Search for the cell housing the specified text and yield its [x, y] center coordinate. 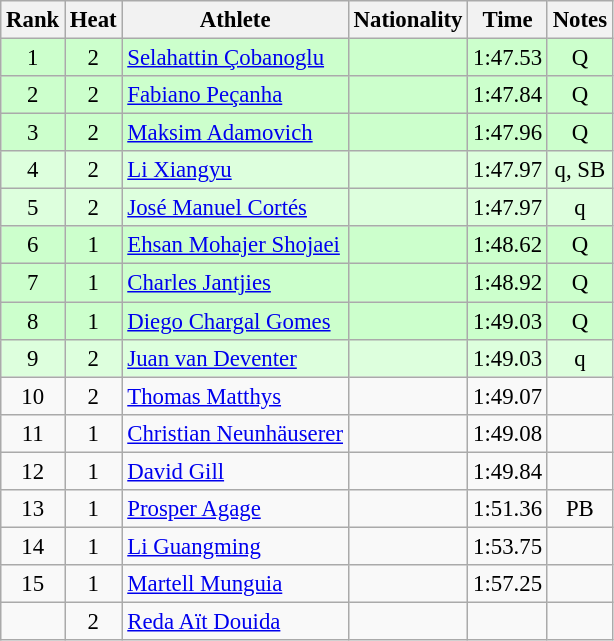
Li Xiangyu [235, 170]
José Manuel Cortés [235, 208]
7 [33, 283]
Diego Chargal Gomes [235, 321]
Heat [94, 20]
PB [580, 509]
12 [33, 471]
1:49.07 [508, 396]
Nationality [408, 20]
Athlete [235, 20]
David Gill [235, 471]
6 [33, 245]
1:48.62 [508, 245]
1:49.08 [508, 433]
1:47.53 [508, 58]
Thomas Matthys [235, 396]
3 [33, 133]
Christian Neunhäuserer [235, 433]
1:48.92 [508, 283]
q, SB [580, 170]
Fabiano Peçanha [235, 95]
Notes [580, 20]
9 [33, 358]
Selahattin Çobanoglu [235, 58]
11 [33, 433]
1:47.84 [508, 95]
1:51.36 [508, 509]
Li Guangming [235, 546]
5 [33, 208]
Maksim Adamovich [235, 133]
13 [33, 509]
Charles Jantjies [235, 283]
4 [33, 170]
Prosper Agage [235, 509]
15 [33, 584]
1:47.96 [508, 133]
Juan van Deventer [235, 358]
Ehsan Mohajer Shojaei [235, 245]
10 [33, 396]
Rank [33, 20]
1:49.84 [508, 471]
14 [33, 546]
1:57.25 [508, 584]
8 [33, 321]
1:53.75 [508, 546]
Martell Munguia [235, 584]
Reda Aït Douida [235, 621]
Time [508, 20]
